For the text-containing cell, return its midpoint in [X, Y] coordinate format. 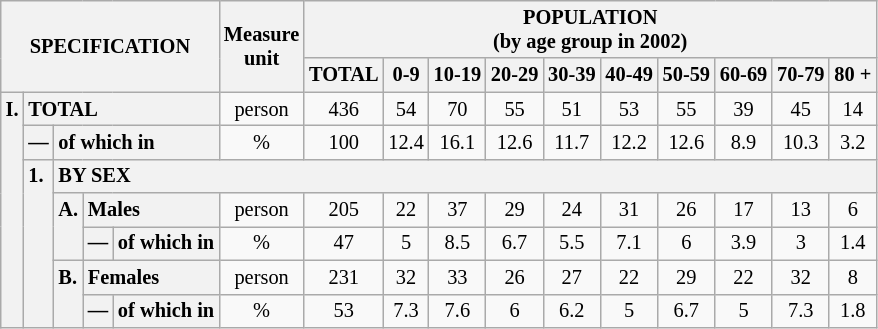
6.2 [572, 311]
Measure unit [262, 46]
7.6 [458, 311]
0-9 [406, 75]
60-69 [744, 75]
39 [744, 109]
12.4 [406, 142]
3.9 [744, 243]
231 [344, 277]
70-79 [800, 75]
27 [572, 277]
8.9 [744, 142]
I. [12, 210]
436 [344, 109]
5.5 [572, 243]
205 [344, 210]
1.8 [852, 311]
BY SEX [466, 176]
45 [800, 109]
50-59 [686, 75]
30-39 [572, 75]
13 [800, 210]
40-49 [628, 75]
8.5 [458, 243]
24 [572, 210]
51 [572, 109]
16.1 [458, 142]
37 [458, 210]
Females [151, 277]
33 [458, 277]
70 [458, 109]
3.2 [852, 142]
POPULATION (by age group in 2002) [590, 29]
8 [852, 277]
20-29 [514, 75]
Males [151, 210]
100 [344, 142]
A. [68, 226]
10.3 [800, 142]
11.7 [572, 142]
31 [628, 210]
B. [68, 294]
47 [344, 243]
14 [852, 109]
54 [406, 109]
7.1 [628, 243]
SPECIFICATION [110, 46]
17 [744, 210]
3 [800, 243]
12.2 [628, 142]
10-19 [458, 75]
80 + [852, 75]
1.4 [852, 243]
1. [38, 243]
